Return the [X, Y] coordinate for the center point of the cell that contains the specified text.  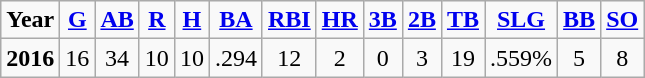
0 [382, 58]
3 [422, 58]
2016 [30, 58]
R [156, 20]
19 [462, 58]
5 [580, 58]
HR [340, 20]
AB [117, 20]
8 [622, 58]
3B [382, 20]
TB [462, 20]
BB [580, 20]
SO [622, 20]
G [78, 20]
Year [30, 20]
12 [289, 58]
34 [117, 58]
16 [78, 58]
.294 [236, 58]
H [192, 20]
BA [236, 20]
2B [422, 20]
.559% [520, 58]
RBI [289, 20]
2 [340, 58]
SLG [520, 20]
